From the cell containing the given text, extract its center point as [X, Y] coordinate. 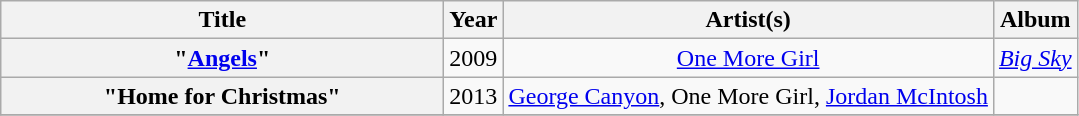
Year [474, 20]
2013 [474, 96]
Album [1035, 20]
2009 [474, 58]
"Home for Christmas" [222, 96]
One More Girl [748, 58]
Big Sky [1035, 58]
George Canyon, One More Girl, Jordan McIntosh [748, 96]
Artist(s) [748, 20]
"Angels" [222, 58]
Title [222, 20]
